Identify which cell holds the provided text, then report its (X, Y) central coordinate. 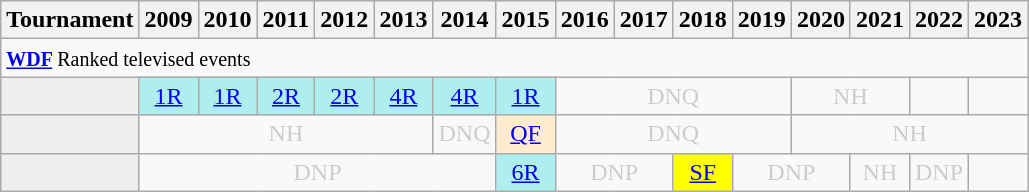
2009 (168, 20)
QF (526, 134)
2016 (584, 20)
2022 (938, 20)
2010 (228, 20)
2011 (286, 20)
2015 (526, 20)
2021 (880, 20)
SF (702, 172)
2023 (998, 20)
6R (526, 172)
2020 (820, 20)
2013 (404, 20)
2018 (702, 20)
Tournament (70, 20)
2014 (464, 20)
2019 (762, 20)
2017 (644, 20)
2012 (344, 20)
WDF Ranked televised events (514, 58)
